Scan for the cell matching the given text and deliver its [X, Y] coordinate at center. 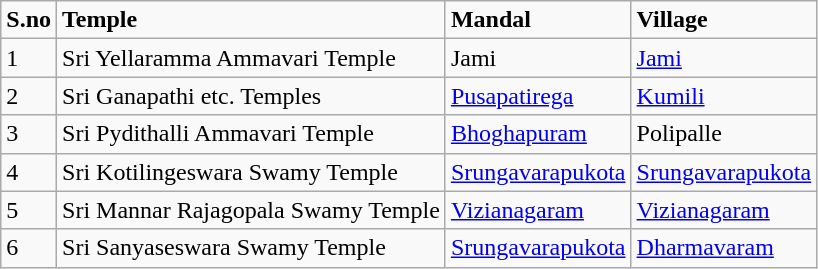
Pusapatirega [538, 96]
2 [29, 96]
5 [29, 210]
Village [724, 20]
1 [29, 58]
Kumili [724, 96]
4 [29, 172]
Polipalle [724, 134]
3 [29, 134]
Sri Ganapathi etc. Temples [252, 96]
Sri Pydithalli Ammavari Temple [252, 134]
Mandal [538, 20]
Bhoghapuram [538, 134]
Sri Mannar Rajagopala Swamy Temple [252, 210]
Sri Kotilingeswara Swamy Temple [252, 172]
Dharmavaram [724, 248]
Sri Yellaramma Ammavari Temple [252, 58]
6 [29, 248]
Temple [252, 20]
S.no [29, 20]
Sri Sanyaseswara Swamy Temple [252, 248]
